Extract the [x, y] coordinate from the center of the cell holding the provided text.  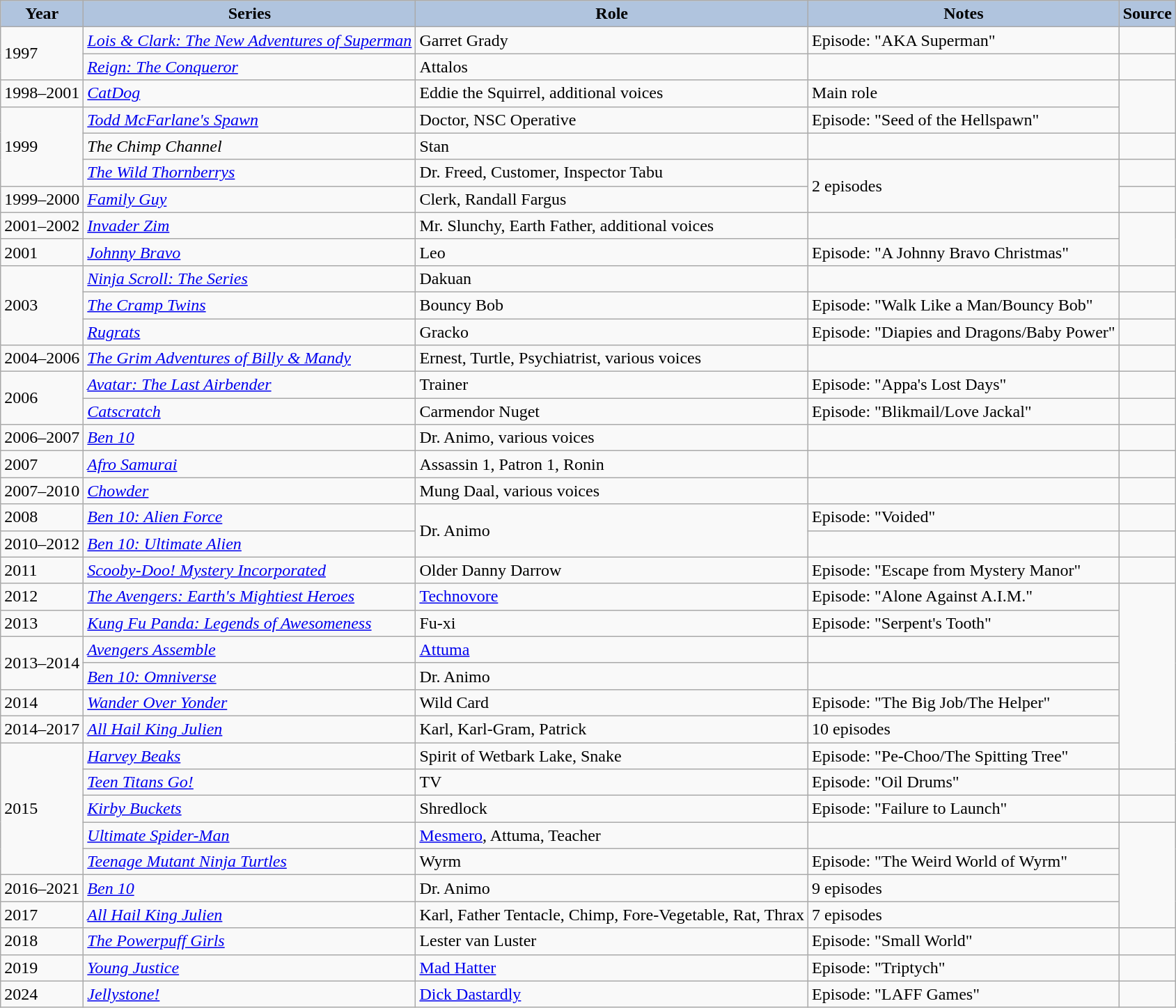
2024 [42, 994]
Dr. Animo, various voices [612, 438]
Invader Zim [249, 226]
Episode: "Blikmail/Love Jackal" [964, 411]
2 episodes [964, 186]
Wild Card [612, 702]
Ben 10: Ultimate Alien [249, 544]
Leo [612, 252]
Young Justice [249, 968]
Episode: "Appa's Lost Days" [964, 385]
Rugrats [249, 332]
9 episodes [964, 888]
2007 [42, 464]
Ultimate Spider-Man [249, 835]
Ninja Scroll: The Series [249, 278]
Ben 10: Alien Force [249, 517]
Episode: "Failure to Launch" [964, 809]
Episode: "AKA Superman" [964, 40]
1997 [42, 54]
Spirit of Wetbark Lake, Snake [612, 755]
Episode: "Walk Like a Man/Bouncy Bob" [964, 305]
2013–2014 [42, 663]
Kirby Buckets [249, 809]
Role [612, 14]
2018 [42, 941]
Clerk, Randall Fargus [612, 199]
Ben 10: Omniverse [249, 676]
Dick Dastardly [612, 994]
2013 [42, 623]
10 episodes [964, 729]
2019 [42, 968]
Avengers Assemble [249, 649]
1998–2001 [42, 93]
Episode: "LAFF Games" [964, 994]
2016–2021 [42, 888]
7 episodes [964, 915]
2006–2007 [42, 438]
Stan [612, 146]
Catscratch [249, 411]
2015 [42, 808]
2014 [42, 702]
Main role [964, 93]
TV [612, 782]
Attuma [612, 649]
Episode: "Small World" [964, 941]
Garret Grady [612, 40]
Episode: "A Johnny Bravo Christmas" [964, 252]
2003 [42, 305]
Karl, Father Tentacle, Chimp, Fore-Vegetable, Rat, Thrax [612, 915]
2007–2010 [42, 491]
Mad Hatter [612, 968]
Episode: "The Weird World of Wyrm" [964, 862]
Ernest, Turtle, Psychiatrist, various voices [612, 359]
Wander Over Yonder [249, 702]
Teen Titans Go! [249, 782]
Lester van Luster [612, 941]
Afro Samurai [249, 464]
Episode: "Seed of the Hellspawn" [964, 120]
The Cramp Twins [249, 305]
Mung Daal, various voices [612, 491]
Mesmero, Attuma, Teacher [612, 835]
Episode: "The Big Job/The Helper" [964, 702]
Lois & Clark: The New Adventures of Superman [249, 40]
2006 [42, 398]
Attalos [612, 67]
Episode: "Diapies and Dragons/Baby Power" [964, 332]
Trainer [612, 385]
2001 [42, 252]
2011 [42, 570]
2004–2006 [42, 359]
The Powerpuff Girls [249, 941]
Year [42, 14]
Fu-xi [612, 623]
Kung Fu Panda: Legends of Awesomeness [249, 623]
Chowder [249, 491]
2017 [42, 915]
Reign: The Conqueror [249, 67]
Older Danny Darrow [612, 570]
Bouncy Bob [612, 305]
The Chimp Channel [249, 146]
Dr. Freed, Customer, Inspector Tabu [612, 173]
2001–2002 [42, 226]
Episode: "Serpent's Tooth" [964, 623]
Karl, Karl-Gram, Patrick [612, 729]
Series [249, 14]
2008 [42, 517]
Avatar: The Last Airbender [249, 385]
Mr. Slunchy, Earth Father, additional voices [612, 226]
Episode: "Escape from Mystery Manor" [964, 570]
1999–2000 [42, 199]
Shredlock [612, 809]
Episode: "Triptych" [964, 968]
Episode: "Oil Drums" [964, 782]
The Avengers: Earth's Mightiest Heroes [249, 597]
Teenage Mutant Ninja Turtles [249, 862]
Episode: "Alone Against A.I.M." [964, 597]
Eddie the Squirrel, additional voices [612, 93]
Wyrm [612, 862]
Dakuan [612, 278]
2012 [42, 597]
The Grim Adventures of Billy & Mandy [249, 359]
Episode: "Voided" [964, 517]
Family Guy [249, 199]
Assassin 1, Patron 1, Ronin [612, 464]
2014–2017 [42, 729]
Source [1147, 14]
Episode: "Pe-Choo/The Spitting Tree" [964, 755]
Johnny Bravo [249, 252]
The Wild Thornberrys [249, 173]
Carmendor Nuget [612, 411]
CatDog [249, 93]
Scooby-Doo! Mystery Incorporated [249, 570]
Harvey Beaks [249, 755]
Gracko [612, 332]
Notes [964, 14]
Technovore [612, 597]
Jellystone! [249, 994]
1999 [42, 146]
2010–2012 [42, 544]
Todd McFarlane's Spawn [249, 120]
Doctor, NSC Operative [612, 120]
